Find where the given text appears and provide that cell's center as [x, y] coordinate. 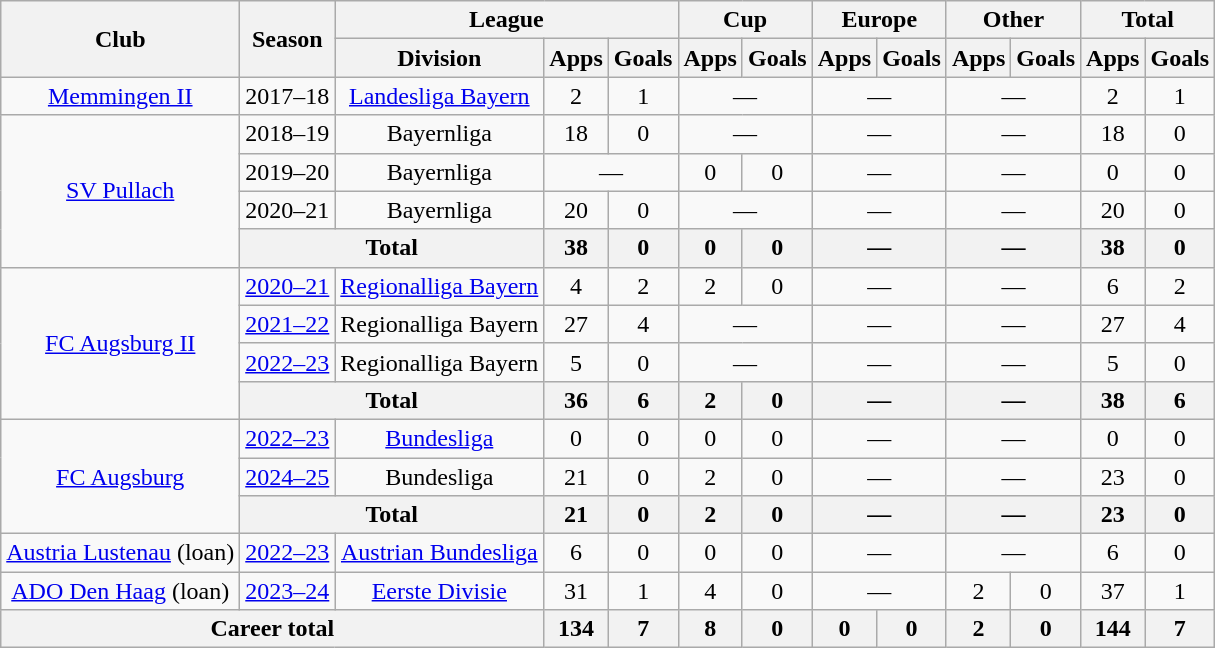
ADO Den Haag (loan) [120, 591]
2021–22 [288, 324]
Memmingen II [120, 96]
134 [576, 629]
36 [576, 400]
Division [440, 58]
Europe [879, 20]
Austrian Bundesliga [440, 553]
37 [1113, 591]
League [506, 20]
Eerste Divisie [440, 591]
Landesliga Bayern [440, 96]
FC Augsburg [120, 476]
8 [710, 629]
Club [120, 39]
Austria Lustenau (loan) [120, 553]
144 [1113, 629]
Other [1013, 20]
2023–24 [288, 591]
Season [288, 39]
FC Augsburg II [120, 343]
2019–20 [288, 172]
Career total [272, 629]
SV Pullach [120, 191]
2024–25 [288, 477]
Cup [745, 20]
2018–19 [288, 134]
31 [576, 591]
2017–18 [288, 96]
